Pinpoint the cell where the given text exists, returning its (X, Y) midpoint coordinate. 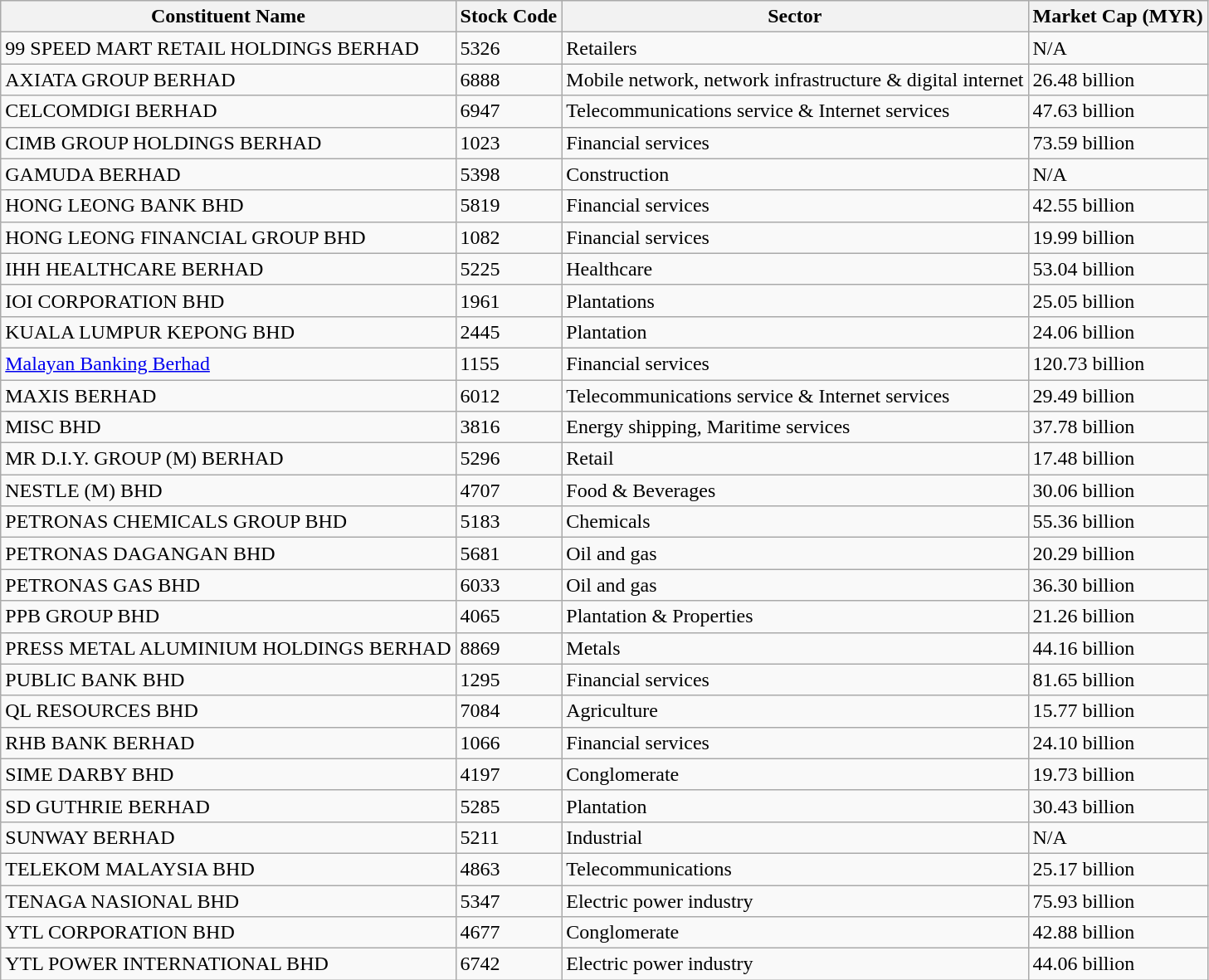
7084 (509, 711)
17.48 billion (1118, 459)
Retail (795, 459)
15.77 billion (1118, 711)
5225 (509, 269)
KUALA LUMPUR KEPONG BHD (228, 332)
5183 (509, 522)
CELCOMDIGI BERHAD (228, 111)
SUNWAY BERHAD (228, 837)
MISC BHD (228, 427)
NESTLE (M) BHD (228, 490)
6033 (509, 585)
2445 (509, 332)
5819 (509, 206)
PRESS METAL ALUMINIUM HOLDINGS BERHAD (228, 648)
IHH HEALTHCARE BERHAD (228, 269)
55.36 billion (1118, 522)
75.93 billion (1118, 900)
6888 (509, 80)
5296 (509, 459)
Plantations (795, 300)
AXIATA GROUP BERHAD (228, 80)
25.05 billion (1118, 300)
1295 (509, 680)
5681 (509, 553)
44.16 billion (1118, 648)
81.65 billion (1118, 680)
TELEKOM MALAYSIA BHD (228, 869)
YTL POWER INTERNATIONAL BHD (228, 964)
44.06 billion (1118, 964)
6742 (509, 964)
30.06 billion (1118, 490)
5398 (509, 174)
42.88 billion (1118, 933)
MR D.I.Y. GROUP (M) BERHAD (228, 459)
CIMB GROUP HOLDINGS BERHAD (228, 143)
47.63 billion (1118, 111)
Agriculture (795, 711)
Retailers (795, 48)
53.04 billion (1118, 269)
Healthcare (795, 269)
Industrial (795, 837)
Mobile network, network infrastructure & digital internet (795, 80)
Sector (795, 17)
PETRONAS CHEMICALS GROUP BHD (228, 522)
5285 (509, 806)
4065 (509, 617)
4197 (509, 774)
Telecommunications (795, 869)
20.29 billion (1118, 553)
Plantation & Properties (795, 617)
26.48 billion (1118, 80)
19.73 billion (1118, 774)
IOI CORPORATION BHD (228, 300)
99 SPEED MART RETAIL HOLDINGS BERHAD (228, 48)
PETRONAS DAGANGAN BHD (228, 553)
PETRONAS GAS BHD (228, 585)
HONG LEONG FINANCIAL GROUP BHD (228, 237)
37.78 billion (1118, 427)
120.73 billion (1118, 363)
3816 (509, 427)
YTL CORPORATION BHD (228, 933)
Constituent Name (228, 17)
42.55 billion (1118, 206)
4863 (509, 869)
1961 (509, 300)
73.59 billion (1118, 143)
RHB BANK BERHAD (228, 743)
Malayan Banking Berhad (228, 363)
SD GUTHRIE BERHAD (228, 806)
Construction (795, 174)
6947 (509, 111)
8869 (509, 648)
HONG LEONG BANK BHD (228, 206)
21.26 billion (1118, 617)
QL RESOURCES BHD (228, 711)
1155 (509, 363)
4707 (509, 490)
SIME DARBY BHD (228, 774)
30.43 billion (1118, 806)
GAMUDA BERHAD (228, 174)
24.06 billion (1118, 332)
Chemicals (795, 522)
36.30 billion (1118, 585)
4677 (509, 933)
1082 (509, 237)
25.17 billion (1118, 869)
5211 (509, 837)
TENAGA NASIONAL BHD (228, 900)
6012 (509, 396)
5347 (509, 900)
PUBLIC BANK BHD (228, 680)
MAXIS BERHAD (228, 396)
1023 (509, 143)
24.10 billion (1118, 743)
Food & Beverages (795, 490)
5326 (509, 48)
19.99 billion (1118, 237)
Energy shipping, Maritime services (795, 427)
PPB GROUP BHD (228, 617)
29.49 billion (1118, 396)
1066 (509, 743)
Stock Code (509, 17)
Market Cap (MYR) (1118, 17)
Metals (795, 648)
